Capture the cell that displays the provided text and extract its (X, Y) central coordinate. 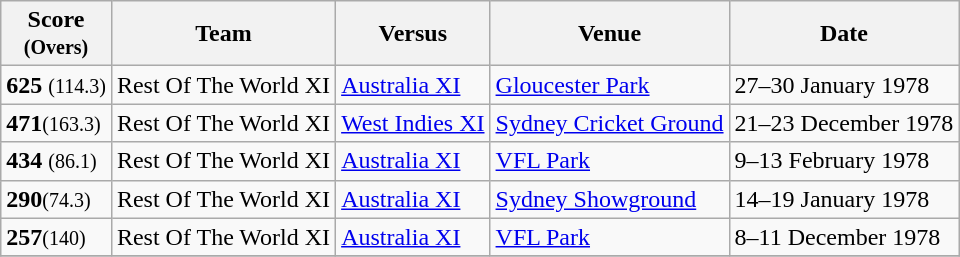
21–23 December 1978 (844, 123)
14–19 January 1978 (844, 199)
8–11 December 1978 (844, 237)
Date (844, 34)
West Indies XI (413, 123)
Gloucester Park (610, 85)
Sydney Showground (610, 199)
Team (223, 34)
Venue (610, 34)
27–30 January 1978 (844, 85)
471(163.3) (56, 123)
434 (86.1) (56, 161)
Sydney Cricket Ground (610, 123)
257(140) (56, 237)
290(74.3) (56, 199)
Versus (413, 34)
9–13 February 1978 (844, 161)
Score (Overs) (56, 34)
625 (114.3) (56, 85)
